Scan for the cell matching the given text and deliver its [x, y] coordinate at center. 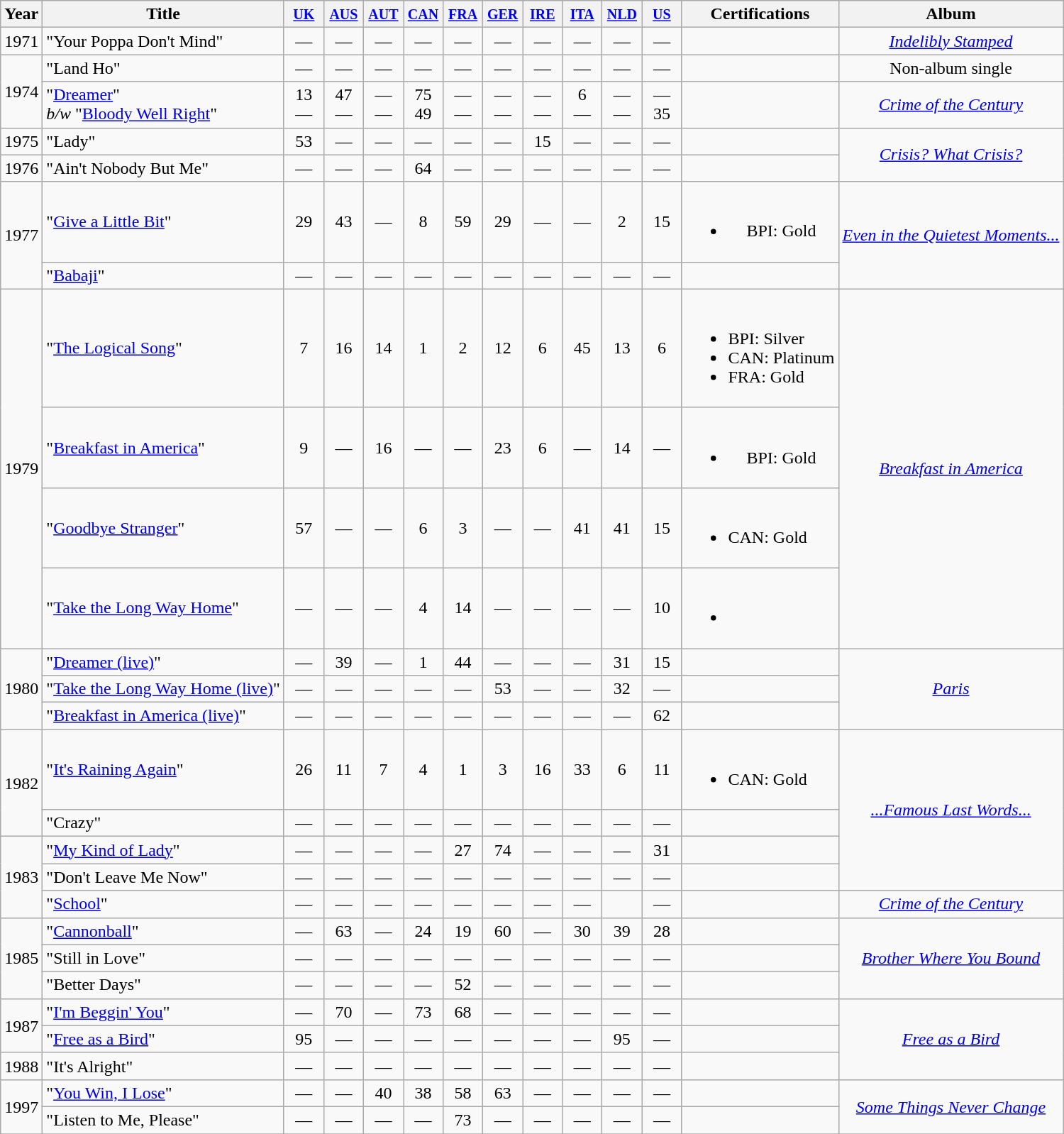
1985 [21, 958]
Some Things Never Change [951, 1106]
GER [503, 14]
"Better Days" [163, 985]
40 [383, 1093]
23 [503, 447]
Year [21, 14]
NLD [622, 14]
ITA [582, 14]
13 [622, 348]
24 [423, 931]
1980 [21, 689]
58 [463, 1093]
"It's Alright" [163, 1066]
1983 [21, 877]
"Babaji" [163, 275]
"Dreamer"b/w "Bloody Well Right" [163, 105]
"Take the Long Way Home (live)" [163, 689]
1979 [21, 468]
9 [304, 447]
BPI: SilverCAN: PlatinumFRA: Gold [760, 348]
7549 [423, 105]
AUT [383, 14]
CAN [423, 14]
"Give a Little Bit" [163, 221]
IRE [543, 14]
27 [463, 850]
"Breakfast in America (live)" [163, 716]
62 [662, 716]
Paris [951, 689]
Breakfast in America [951, 468]
Certifications [760, 14]
"Land Ho" [163, 68]
Brother Where You Bound [951, 958]
44 [463, 662]
Even in the Quietest Moments... [951, 236]
1974 [21, 91]
59 [463, 221]
"You Win, I Lose" [163, 1093]
19 [463, 931]
"School" [163, 904]
Crisis? What Crisis? [951, 155]
26 [304, 769]
30 [582, 931]
1988 [21, 1066]
38 [423, 1093]
Title [163, 14]
"Free as a Bird" [163, 1039]
FRA [463, 14]
US [662, 14]
10 [662, 607]
28 [662, 931]
UK [304, 14]
"Your Poppa Don't Mind" [163, 41]
"Still in Love" [163, 958]
57 [304, 528]
"Don't Leave Me Now" [163, 877]
"Listen to Me, Please" [163, 1120]
64 [423, 168]
8 [423, 221]
70 [343, 1012]
47— [343, 105]
1976 [21, 168]
"Breakfast in America" [163, 447]
13— [304, 105]
32 [622, 689]
1977 [21, 236]
"The Logical Song" [163, 348]
"Goodbye Stranger" [163, 528]
"Ain't Nobody But Me" [163, 168]
43 [343, 221]
1997 [21, 1106]
52 [463, 985]
33 [582, 769]
"My Kind of Lady" [163, 850]
—35 [662, 105]
1987 [21, 1025]
"Cannonball" [163, 931]
Album [951, 14]
...Famous Last Words... [951, 810]
Indelibly Stamped [951, 41]
"Lady" [163, 141]
Free as a Bird [951, 1039]
68 [463, 1012]
"Dreamer (live)" [163, 662]
AUS [343, 14]
12 [503, 348]
74 [503, 850]
"Take the Long Way Home" [163, 607]
45 [582, 348]
1971 [21, 41]
"Crazy" [163, 823]
6— [582, 105]
"It's Raining Again" [163, 769]
60 [503, 931]
Non-album single [951, 68]
1982 [21, 783]
"I'm Beggin' You" [163, 1012]
1975 [21, 141]
